Locate the cell with the specified text and output its (x, y) center coordinate. 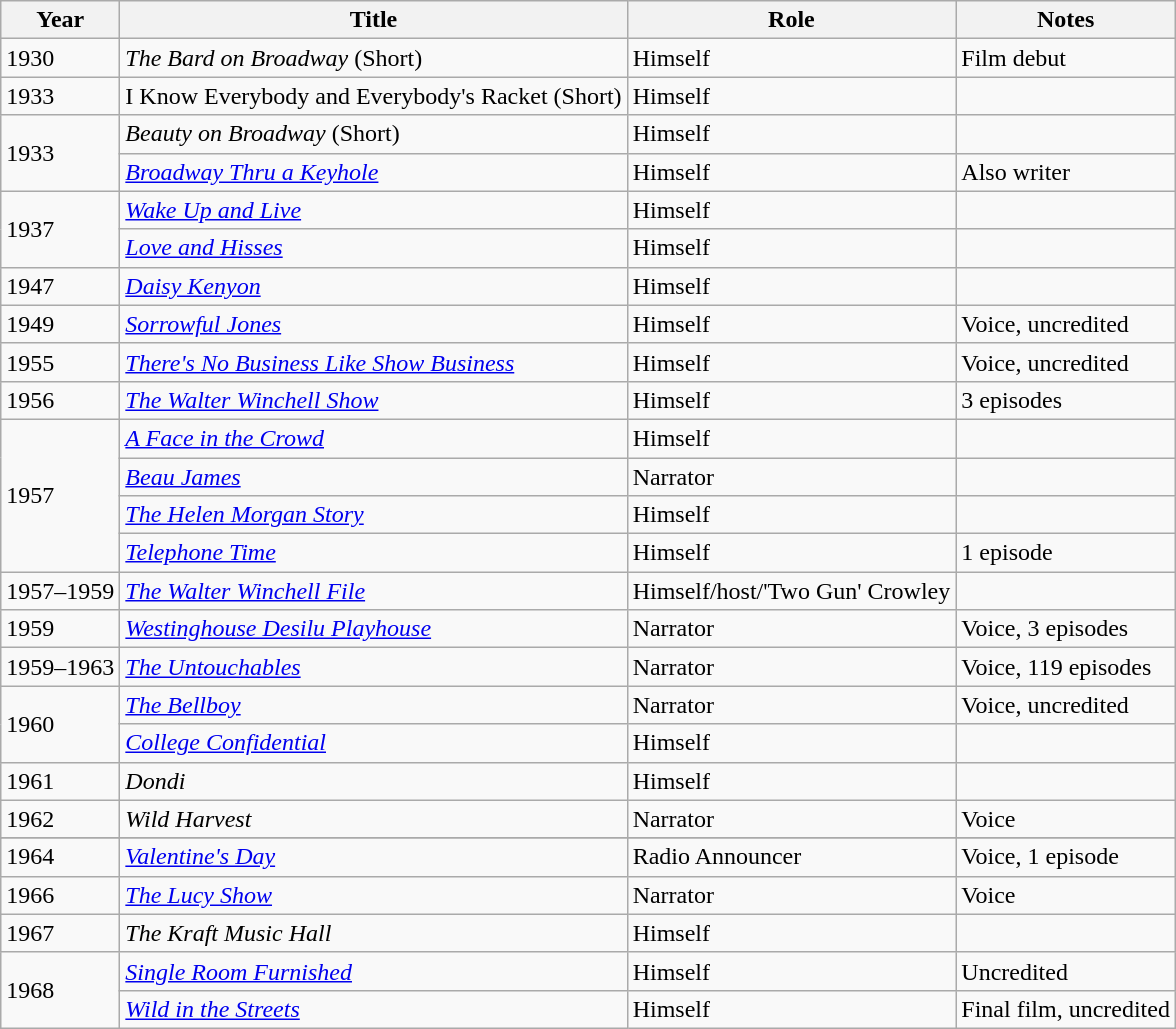
1959 (60, 629)
The Untouchables (374, 667)
Beau James (374, 477)
1960 (60, 724)
The Walter Winchell Show (374, 400)
1968 (60, 990)
Notes (1066, 20)
Dondi (374, 781)
Radio Announcer (792, 857)
I Know Everybody and Everybody's Racket (Short) (374, 96)
1957–1959 (60, 591)
1949 (60, 324)
1947 (60, 286)
The Bard on Broadway (Short) (374, 58)
1955 (60, 362)
1937 (60, 229)
There's No Business Like Show Business (374, 362)
Beauty on Broadway (Short) (374, 134)
Title (374, 20)
Westinghouse Desilu Playhouse (374, 629)
Love and Hisses (374, 248)
The Helen Morgan Story (374, 515)
The Lucy Show (374, 895)
1957 (60, 495)
Wild in the Streets (374, 1009)
Film debut (1066, 58)
Voice, 3 episodes (1066, 629)
Telephone Time (374, 553)
3 episodes (1066, 400)
Voice, 119 episodes (1066, 667)
Broadway Thru a Keyhole (374, 172)
Year (60, 20)
1930 (60, 58)
Wake Up and Live (374, 210)
1962 (60, 819)
1967 (60, 933)
1966 (60, 895)
The Kraft Music Hall (374, 933)
A Face in the Crowd (374, 438)
College Confidential (374, 743)
1961 (60, 781)
Uncredited (1066, 971)
1 episode (1066, 553)
Daisy Kenyon (374, 286)
1956 (60, 400)
The Walter Winchell File (374, 591)
Final film, uncredited (1066, 1009)
Voice, 1 episode (1066, 857)
Single Room Furnished (374, 971)
Himself/host/'Two Gun' Crowley (792, 591)
Role (792, 20)
Sorrowful Jones (374, 324)
Valentine's Day (374, 857)
Also writer (1066, 172)
1964 (60, 857)
The Bellboy (374, 705)
1959–1963 (60, 667)
Wild Harvest (374, 819)
